Return the (x, y) coordinate for the center point of the cell that contains the specified text.  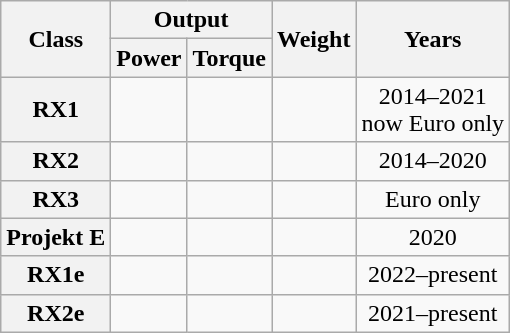
Output (192, 20)
RX1 (56, 110)
2021–present (433, 313)
RX1e (56, 275)
Projekt E (56, 237)
RX2 (56, 161)
RX3 (56, 199)
2014–2021now Euro only (433, 110)
2022–present (433, 275)
Class (56, 39)
2020 (433, 237)
Torque (229, 58)
Euro only (433, 199)
Years (433, 39)
2014–2020 (433, 161)
Power (149, 58)
RX2e (56, 313)
Weight (314, 39)
